Pinpoint the cell where the given text exists, returning its (X, Y) midpoint coordinate. 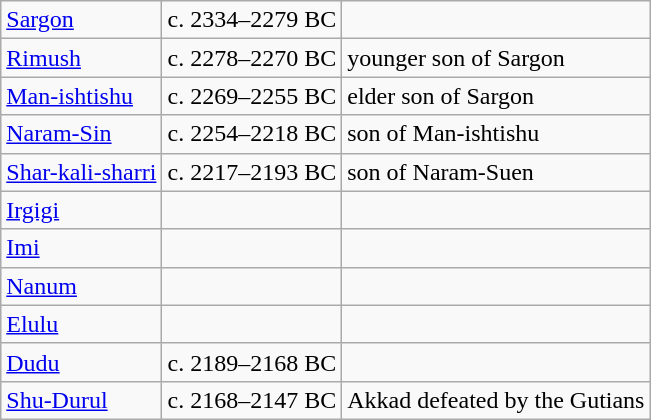
Man-ishtishu (82, 96)
Dudu (82, 362)
c. 2334–2279 BC (252, 20)
Naram-Sin (82, 134)
Shar-kali-sharri (82, 172)
son of Naram-Suen (496, 172)
c. 2168–2147 BC (252, 400)
Sargon (82, 20)
Nanum (82, 286)
Irgigi (82, 210)
Rimush (82, 58)
Elulu (82, 324)
c. 2269–2255 BC (252, 96)
c. 2254–2218 BC (252, 134)
Shu-Durul (82, 400)
Akkad defeated by the Gutians (496, 400)
c. 2278–2270 BC (252, 58)
elder son of Sargon (496, 96)
c. 2189–2168 BC (252, 362)
Imi (82, 248)
c. 2217–2193 BC (252, 172)
son of Man-ishtishu (496, 134)
younger son of Sargon (496, 58)
